Return the (x, y) coordinate for the center point of the cell that contains the specified text.  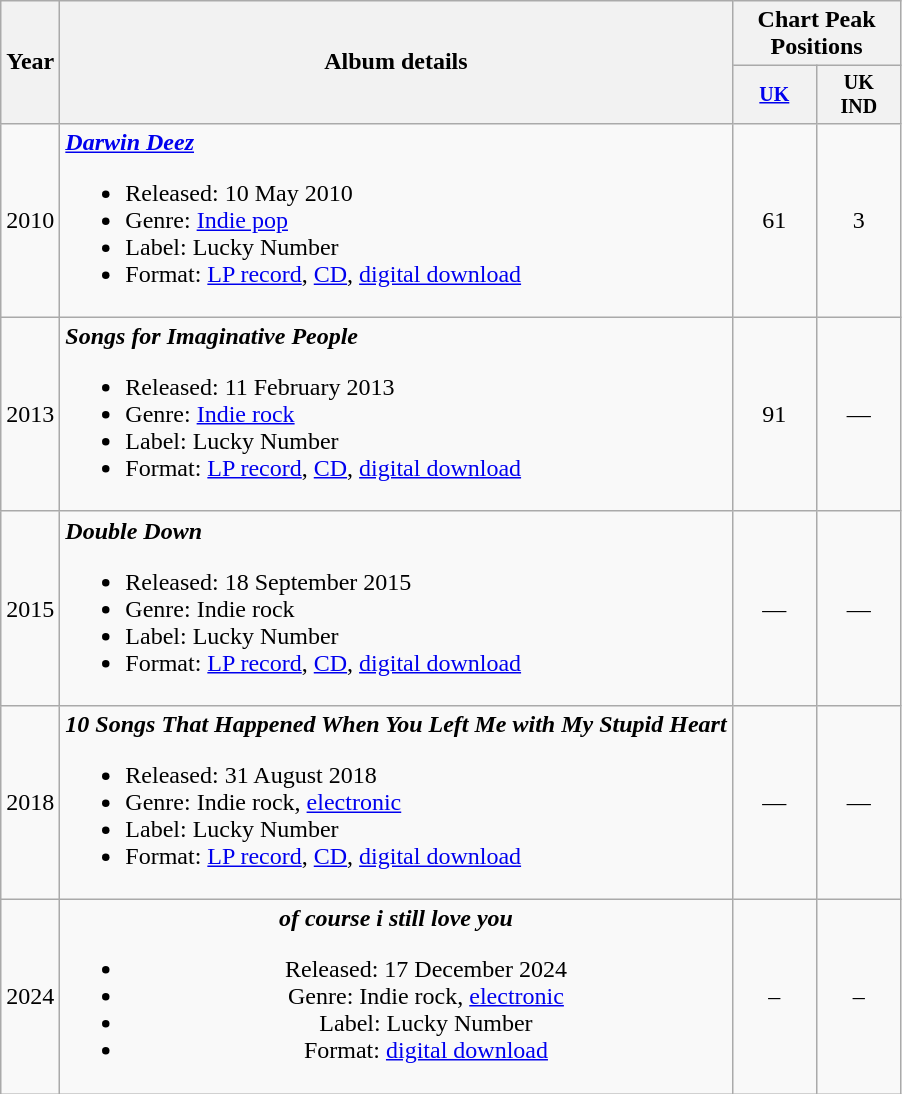
Year (30, 62)
2013 (30, 414)
2018 (30, 802)
Chart Peak Positions (816, 34)
Songs for Imaginative PeopleReleased: 11 February 2013Genre: Indie rockLabel: Lucky NumberFormat: LP record, CD, digital download (396, 414)
UKIND (859, 94)
91 (774, 414)
3 (859, 220)
2010 (30, 220)
Darwin DeezReleased: 10 May 2010Genre: Indie popLabel: Lucky NumberFormat: LP record, CD, digital download (396, 220)
of course i still love youReleased: 17 December 2024Genre: Indie rock, electronicLabel: Lucky NumberFormat: digital download (396, 997)
Double DownReleased: 18 September 2015Genre: Indie rockLabel: Lucky NumberFormat: LP record, CD, digital download (396, 608)
61 (774, 220)
UK (774, 94)
Album details (396, 62)
2024 (30, 997)
2015 (30, 608)
